Scan for the cell matching the given text and deliver its [X, Y] coordinate at center. 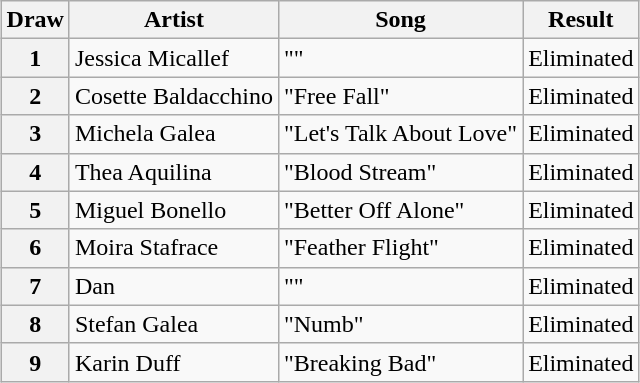
"Better Off Alone" [400, 210]
7 [35, 286]
Result [581, 20]
"Free Fall" [400, 96]
"Feather Flight" [400, 248]
2 [35, 96]
Karin Duff [174, 362]
4 [35, 172]
1 [35, 58]
Cosette Baldacchino [174, 96]
"Blood Stream" [400, 172]
9 [35, 362]
Song [400, 20]
"Let's Talk About Love" [400, 134]
5 [35, 210]
Michela Galea [174, 134]
6 [35, 248]
Miguel Bonello [174, 210]
Artist [174, 20]
Dan [174, 286]
8 [35, 324]
Moira Stafrace [174, 248]
Draw [35, 20]
"Numb" [400, 324]
Stefan Galea [174, 324]
"Breaking Bad" [400, 362]
Jessica Micallef [174, 58]
Thea Aquilina [174, 172]
3 [35, 134]
